From the cell containing the given text, extract its center point as (x, y) coordinate. 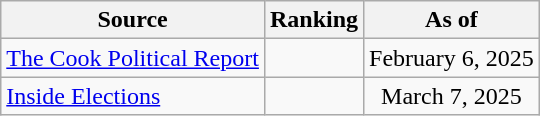
The Cook Political Report (133, 58)
Ranking (314, 20)
March 7, 2025 (452, 96)
Inside Elections (133, 96)
Source (133, 20)
As of (452, 20)
February 6, 2025 (452, 58)
